Output the [x, y] coordinate of the center of the cell containing the given text.  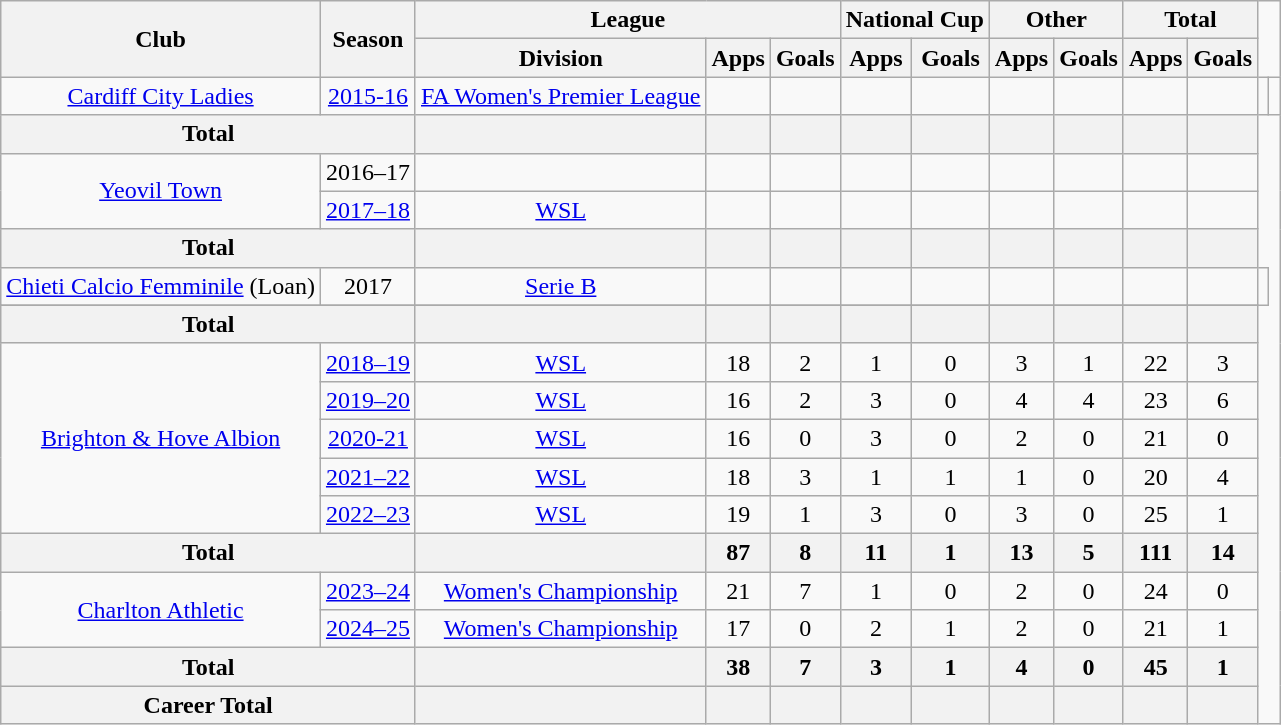
8 [805, 553]
2016–17 [368, 172]
Division [560, 58]
45 [1155, 667]
38 [738, 667]
2024–25 [368, 629]
5 [1089, 553]
FA Women's Premier League [560, 96]
Serie B [560, 286]
Brighton & Hove Albion [161, 438]
2022–23 [368, 515]
13 [1021, 553]
2017 [368, 286]
Other [1056, 20]
23 [1155, 400]
League [628, 20]
2019–20 [368, 400]
24 [1155, 591]
Career Total [208, 705]
Cardiff City Ladies [161, 96]
Charlton Athletic [161, 610]
11 [876, 553]
National Cup [914, 20]
111 [1155, 553]
22 [1155, 362]
Chieti Calcio Femminile (Loan) [161, 286]
17 [738, 629]
19 [738, 515]
6 [1223, 400]
2023–24 [368, 591]
Yeovil Town [161, 191]
87 [738, 553]
2020-21 [368, 438]
25 [1155, 515]
Season [368, 39]
Club [161, 39]
14 [1223, 553]
20 [1155, 477]
2017–18 [368, 210]
2021–22 [368, 477]
2015-16 [368, 96]
2018–19 [368, 362]
